Identify which cell holds the provided text, then report its [X, Y] central coordinate. 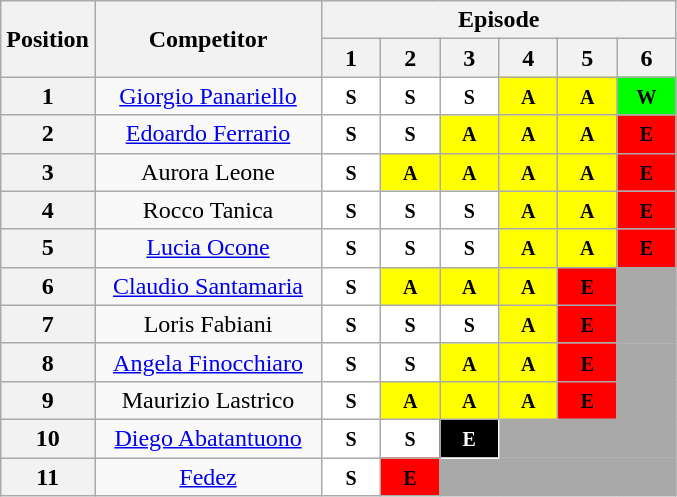
Edoardo Ferrario [208, 134]
Rocco Tanica [208, 210]
8 [48, 362]
Position [48, 39]
7 [48, 324]
Angela Finocchiaro [208, 362]
Lucia Ocone [208, 248]
Competitor [208, 39]
Giorgio Panariello [208, 96]
Claudio Santamaria [208, 286]
W [646, 96]
Diego Abatantuono [208, 438]
Aurora Leone [208, 172]
Loris Fabiani [208, 324]
10 [48, 438]
11 [48, 477]
Maurizio Lastrico [208, 400]
Fedez [208, 477]
9 [48, 400]
Episode [499, 20]
